Locate the cell with the specified text and output its (x, y) center coordinate. 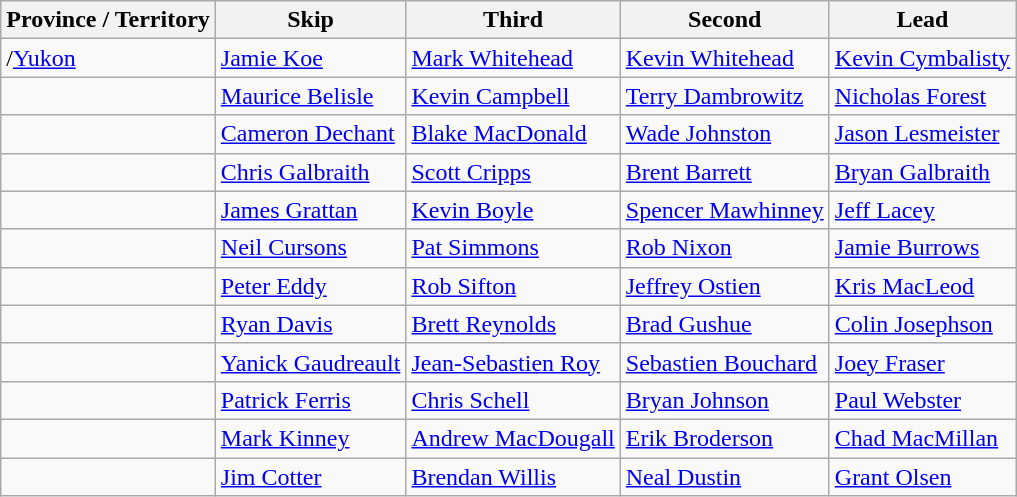
/Yukon (108, 58)
Cameron Dechant (310, 134)
Chris Schell (513, 400)
Scott Cripps (513, 172)
Patrick Ferris (310, 400)
Paul Webster (922, 400)
Peter Eddy (310, 286)
Rob Nixon (724, 248)
Jamie Burrows (922, 248)
Kris MacLeod (922, 286)
Spencer Mawhinney (724, 210)
Joey Fraser (922, 362)
Jean-Sebastien Roy (513, 362)
Jeffrey Ostien (724, 286)
Grant Olsen (922, 477)
Jeff Lacey (922, 210)
Sebastien Bouchard (724, 362)
Bryan Johnson (724, 400)
James Grattan (310, 210)
Blake MacDonald (513, 134)
Third (513, 20)
Kevin Boyle (513, 210)
Mark Kinney (310, 438)
Kevin Campbell (513, 96)
Bryan Galbraith (922, 172)
Rob Sifton (513, 286)
Ryan Davis (310, 324)
Chad MacMillan (922, 438)
Province / Territory (108, 20)
Kevin Cymbalisty (922, 58)
Brent Barrett (724, 172)
Chris Galbraith (310, 172)
Brad Gushue (724, 324)
Lead (922, 20)
Skip (310, 20)
Yanick Gaudreault (310, 362)
Andrew MacDougall (513, 438)
Jamie Koe (310, 58)
Brett Reynolds (513, 324)
Second (724, 20)
Neal Dustin (724, 477)
Neil Cursons (310, 248)
Wade Johnston (724, 134)
Mark Whitehead (513, 58)
Jason Lesmeister (922, 134)
Erik Broderson (724, 438)
Brendan Willis (513, 477)
Jim Cotter (310, 477)
Nicholas Forest (922, 96)
Terry Dambrowitz (724, 96)
Pat Simmons (513, 248)
Kevin Whitehead (724, 58)
Colin Josephson (922, 324)
Maurice Belisle (310, 96)
